Determine the (x, y) coordinate at the center of the cell enclosing the given text.  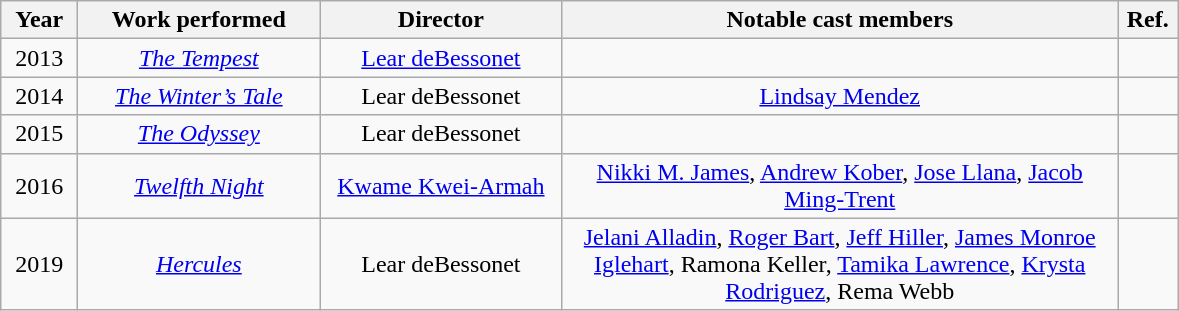
The Odyssey (199, 134)
Twelfth Night (199, 186)
Nikki M. James, Andrew Kober, Jose Llana, Jacob Ming-Trent (840, 186)
Lindsay Mendez (840, 96)
Work performed (199, 20)
The Winter’s Tale (199, 96)
2016 (40, 186)
Year (40, 20)
2013 (40, 58)
Director (441, 20)
Ref. (1148, 20)
Notable cast members (840, 20)
The Tempest (199, 58)
Kwame Kwei-Armah (441, 186)
2014 (40, 96)
Hercules (199, 264)
2019 (40, 264)
Jelani Alladin, Roger Bart, Jeff Hiller, James Monroe Iglehart, Ramona Keller, Tamika Lawrence, Krysta Rodriguez, Rema Webb (840, 264)
2015 (40, 134)
